Search for the cell housing the specified text and yield its [x, y] center coordinate. 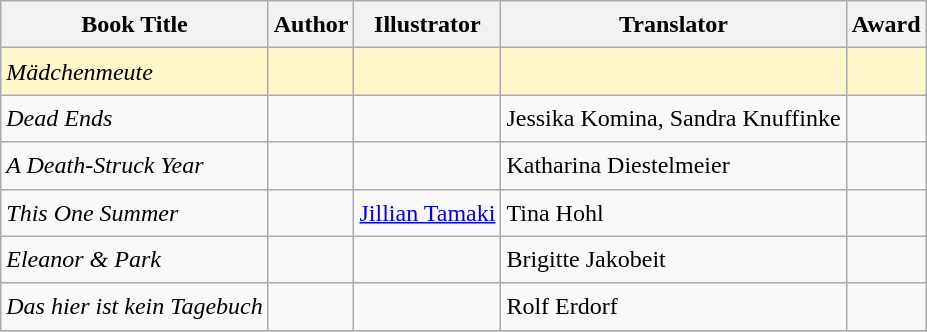
Eleanor & Park [134, 260]
Jessika Komina, Sandra Knuffinke [674, 118]
Illustrator [428, 24]
This One Summer [134, 212]
Rolf Erdorf [674, 306]
Jillian Tamaki [428, 212]
Tina Hohl [674, 212]
Book Title [134, 24]
Translator [674, 24]
A Death-Struck Year [134, 166]
Katharina Diestelmeier [674, 166]
Brigitte Jakobeit [674, 260]
Mädchenmeute [134, 72]
Dead Ends [134, 118]
Das hier ist kein Tagebuch [134, 306]
Author [311, 24]
Award [886, 24]
